Locate the cell with the specified text and output its (X, Y) center coordinate. 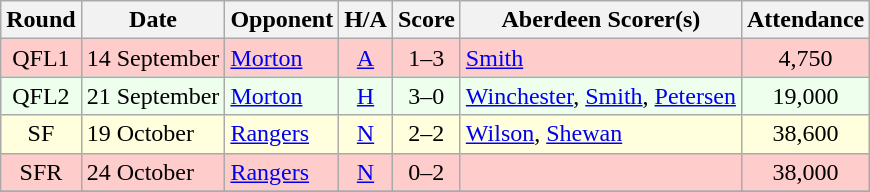
H (366, 96)
38,600 (805, 134)
A (366, 58)
4,750 (805, 58)
38,000 (805, 172)
Winchester, Smith, Petersen (600, 96)
19 October (153, 134)
Wilson, Shewan (600, 134)
QFL1 (41, 58)
1–3 (426, 58)
2–2 (426, 134)
0–2 (426, 172)
Attendance (805, 20)
Date (153, 20)
14 September (153, 58)
24 October (153, 172)
Aberdeen Scorer(s) (600, 20)
Round (41, 20)
3–0 (426, 96)
H/A (366, 20)
Smith (600, 58)
SF (41, 134)
Opponent (282, 20)
Score (426, 20)
21 September (153, 96)
SFR (41, 172)
QFL2 (41, 96)
19,000 (805, 96)
